Return [X, Y] of the center of cell containing provided text 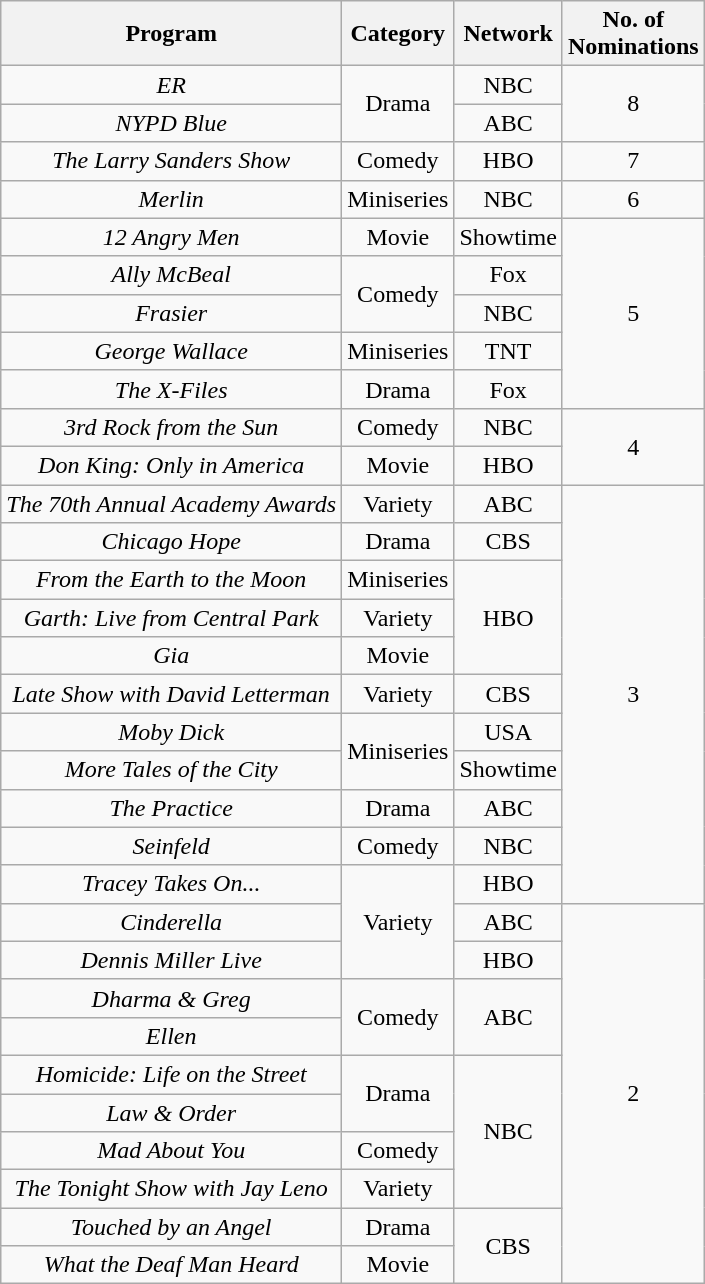
Late Show with David Letterman [172, 694]
12 Angry Men [172, 237]
2 [633, 1094]
No. ofNominations [633, 34]
More Tales of the City [172, 770]
3rd Rock from the Sun [172, 427]
7 [633, 161]
George Wallace [172, 351]
Gia [172, 656]
8 [633, 104]
Merlin [172, 199]
ER [172, 85]
Cinderella [172, 922]
Chicago Hope [172, 542]
Law & Order [172, 1113]
The X-Files [172, 389]
3 [633, 694]
The Larry Sanders Show [172, 161]
Ally McBeal [172, 275]
Seinfeld [172, 846]
Ellen [172, 1036]
TNT [508, 351]
Program [172, 34]
USA [508, 732]
4 [633, 446]
5 [633, 313]
NYPD Blue [172, 123]
Mad About You [172, 1151]
Touched by an Angel [172, 1227]
Network [508, 34]
Category [398, 34]
The 70th Annual Academy Awards [172, 503]
Dennis Miller Live [172, 960]
Don King: Only in America [172, 465]
Dharma & Greg [172, 998]
The Practice [172, 808]
Garth: Live from Central Park [172, 618]
Moby Dick [172, 732]
6 [633, 199]
What the Deaf Man Heard [172, 1265]
The Tonight Show with Jay Leno [172, 1189]
Frasier [172, 313]
Tracey Takes On... [172, 884]
From the Earth to the Moon [172, 580]
Homicide: Life on the Street [172, 1074]
